Extract the [x, y] coordinate from the center of the cell holding the provided text.  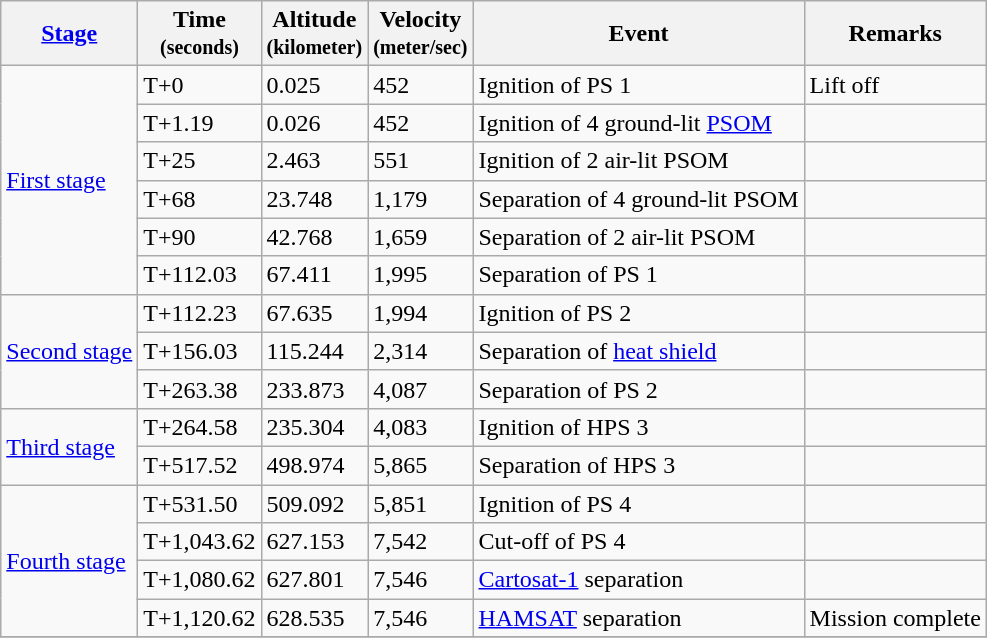
627.801 [314, 580]
Lift off [895, 85]
1,994 [420, 313]
Second stage [70, 351]
Mission complete [895, 618]
42.768 [314, 237]
Cut-off of PS 4 [638, 542]
2,314 [420, 351]
0.026 [314, 123]
Separation of 2 air-lit PSOM [638, 237]
T+263.38 [200, 389]
628.535 [314, 618]
T+531.50 [200, 503]
Event [638, 34]
T+0 [200, 85]
Separation of heat shield [638, 351]
T+68 [200, 199]
4,083 [420, 427]
Separation of PS 1 [638, 275]
23.748 [314, 199]
Third stage [70, 446]
551 [420, 161]
Altitude (kilometer) [314, 34]
T+1,120.62 [200, 618]
7,542 [420, 542]
0.025 [314, 85]
Ignition of HPS 3 [638, 427]
Fourth stage [70, 560]
233.873 [314, 389]
Stage [70, 34]
Velocity(meter/sec) [420, 34]
2.463 [314, 161]
4,087 [420, 389]
67.635 [314, 313]
T+264.58 [200, 427]
T+112.23 [200, 313]
Ignition of 4 ground-lit PSOM [638, 123]
T+1,080.62 [200, 580]
5,851 [420, 503]
Time(seconds) [200, 34]
1,995 [420, 275]
1,179 [420, 199]
Separation of 4 ground-lit PSOM [638, 199]
T+1,043.62 [200, 542]
T+112.03 [200, 275]
Remarks [895, 34]
HAMSAT separation [638, 618]
T+90 [200, 237]
509.092 [314, 503]
1,659 [420, 237]
Ignition of 2 air-lit PSOM [638, 161]
498.974 [314, 465]
67.411 [314, 275]
T+25 [200, 161]
Ignition of PS 4 [638, 503]
T+1.19 [200, 123]
5,865 [420, 465]
Separation of HPS 3 [638, 465]
235.304 [314, 427]
Separation of PS 2 [638, 389]
627.153 [314, 542]
T+156.03 [200, 351]
Cartosat-1 separation [638, 580]
T+517.52 [200, 465]
First stage [70, 180]
Ignition of PS 1 [638, 85]
Ignition of PS 2 [638, 313]
115.244 [314, 351]
